Locate the cell with the specified text and output its [x, y] center coordinate. 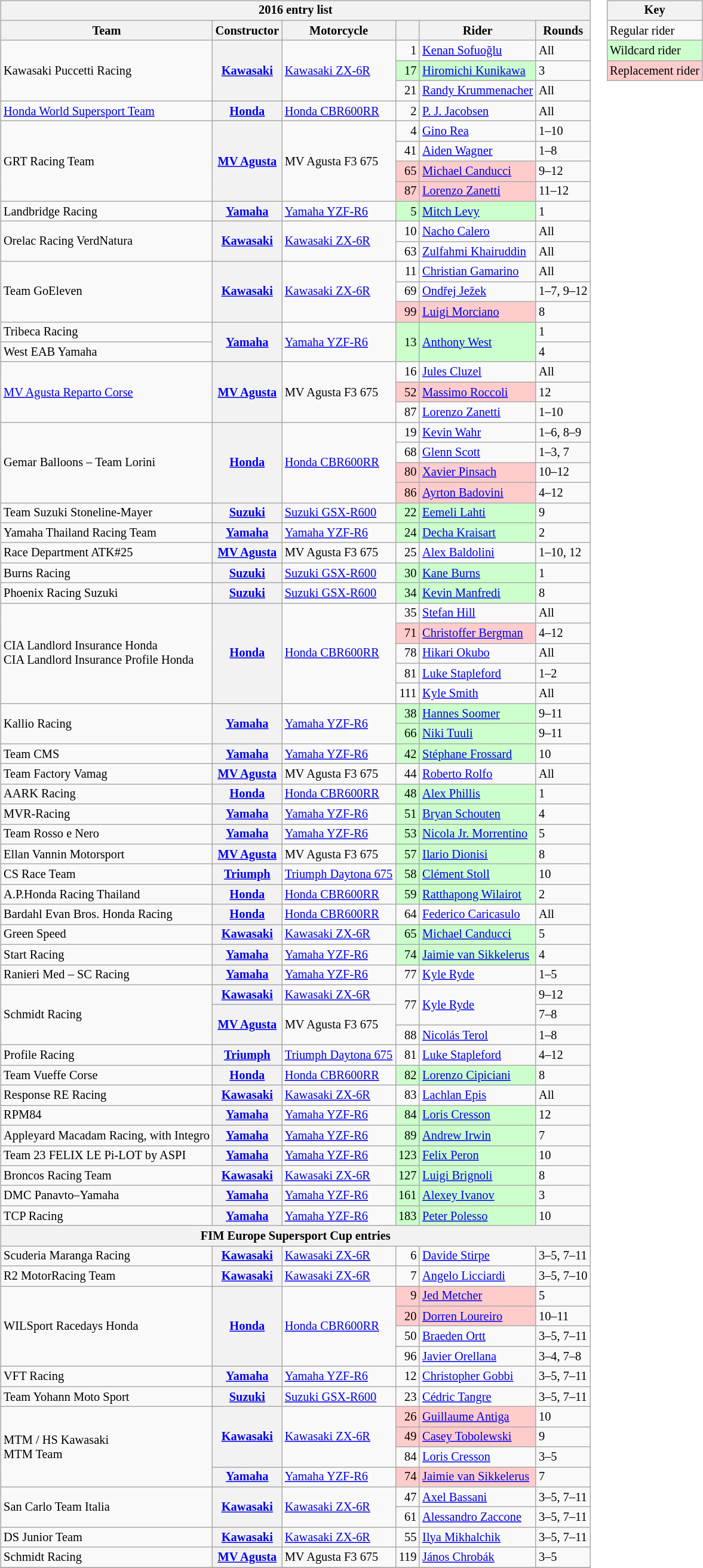
R2 MotorRacing Team [106, 1276]
VFT Racing [106, 1376]
Zulfahmi Khairuddin [478, 252]
2016 entry list [295, 11]
123 [407, 1156]
Kallio Racing [106, 723]
66 [407, 734]
68 [407, 452]
61 [407, 1517]
A.P.Honda Racing Thailand [106, 895]
38 [407, 714]
20 [407, 1316]
Alessandro Zaccone [478, 1517]
47 [407, 1497]
Burns Racing [106, 573]
Ranieri Med – SC Racing [106, 975]
Ellan Vannin Motorsport [106, 854]
11 [407, 272]
Bryan Schouten [478, 814]
10–11 [563, 1316]
Aiden Wagner [478, 151]
Replacement rider [655, 71]
Nacho Calero [478, 232]
21 [407, 91]
48 [407, 794]
Braeden Ortt [478, 1336]
17 [407, 71]
1–6, 8–9 [563, 432]
Lorenzo Cipiciani [478, 1075]
Rounds [563, 30]
78 [407, 654]
Hikari Okubo [478, 654]
Cédric Tangre [478, 1397]
Phoenix Racing Suzuki [106, 593]
P. J. Jacobsen [478, 111]
3–4, 7–8 [563, 1357]
WILSport Racedays Honda [106, 1326]
50 [407, 1336]
Race Department ATK#25 [106, 553]
Luigi Brignoli [478, 1176]
Andrew Irwin [478, 1135]
Constructor [247, 30]
Kevin Wahr [478, 432]
16 [407, 372]
49 [407, 1437]
30 [407, 573]
Mitch Levy [478, 211]
111 [407, 694]
Team [106, 30]
58 [407, 874]
Team Factory Vamag [106, 774]
80 [407, 473]
Scuderia Maranga Racing [106, 1256]
Nicolás Terol [478, 1035]
26 [407, 1417]
41 [407, 151]
Kyle Smith [478, 694]
CIA Landlord Insurance HondaCIA Landlord Insurance Profile Honda [106, 653]
59 [407, 895]
1–7, 9–12 [563, 292]
Dorren Loureiro [478, 1316]
82 [407, 1075]
Gino Rea [478, 131]
Profile Racing [106, 1055]
Decha Kraisart [478, 533]
3–5, 7–10 [563, 1276]
183 [407, 1216]
Stéphane Frossard [478, 754]
TCP Racing [106, 1216]
Team CMS [106, 754]
83 [407, 1095]
Team Suzuki Stoneline-Mayer [106, 513]
Angelo Licciardi [478, 1276]
63 [407, 252]
Jules Cluzel [478, 372]
Kevin Manfredi [478, 593]
Gemar Balloons – Team Lorini [106, 462]
25 [407, 553]
RPM84 [106, 1116]
Ratthapong Wilairot [478, 895]
Team GoEleven [106, 291]
1–3, 7 [563, 452]
Landbridge Racing [106, 211]
AARK Racing [106, 794]
57 [407, 854]
Luigi Morciano [478, 312]
88 [407, 1035]
Regular rider [655, 30]
23 [407, 1397]
Ilario Dionisi [478, 854]
11–12 [563, 192]
Guillaume Antiga [478, 1417]
Randy Krummenacher [478, 91]
Anthony West [478, 341]
Jed Metcher [478, 1296]
1–2 [563, 673]
69 [407, 292]
Massimo Roccoli [478, 392]
Team Rosso e Nero [106, 834]
Lachlan Epis [478, 1095]
Eemeli Lahti [478, 513]
Broncos Racing Team [106, 1176]
64 [407, 914]
Tribeca Racing [106, 332]
Alex Baldolini [478, 553]
Team Vueffe Corse [106, 1075]
96 [407, 1357]
55 [407, 1538]
Stefan Hill [478, 613]
24 [407, 533]
71 [407, 633]
Roberto Rolfo [478, 774]
6 [407, 1256]
Appleyard Macadam Racing, with Integro [106, 1135]
34 [407, 593]
Yamaha Thailand Racing Team [106, 533]
Casey Tobolewski [478, 1437]
János Chrobák [478, 1557]
35 [407, 613]
DS Junior Team [106, 1538]
Motorcycle [339, 30]
1–10, 12 [563, 553]
Rider [478, 30]
86 [407, 492]
161 [407, 1196]
Orelac Racing VerdNatura [106, 241]
Christopher Gobbi [478, 1376]
Axel Bassani [478, 1497]
Alex Phillis [478, 794]
Green Speed [106, 935]
MTM / HS KawasakiMTM Team [106, 1447]
CS Race Team [106, 874]
Ilya Mikhalchik [478, 1538]
Hiromichi Kunikawa [478, 71]
Alexey Ivanov [478, 1196]
Response RE Racing [106, 1095]
Christian Gamarino [478, 272]
Glenn Scott [478, 452]
Hannes Soomer [478, 714]
MV Agusta Reparto Corse [106, 392]
89 [407, 1135]
Davide Stirpe [478, 1256]
Javier Orellana [478, 1357]
Wildcard rider [655, 51]
10–12 [563, 473]
Clément Stoll [478, 874]
44 [407, 774]
GRT Racing Team [106, 161]
Ayrton Badovini [478, 492]
Kawasaki Puccetti Racing [106, 70]
Key [655, 11]
19 [407, 432]
FIM Europe Supersport Cup entries [295, 1236]
22 [407, 513]
Ondřej Ježek [478, 292]
Peter Polesso [478, 1216]
Felix Peron [478, 1156]
53 [407, 834]
42 [407, 754]
West EAB Yamaha [106, 352]
San Carlo Team Italia [106, 1507]
127 [407, 1176]
Nicola Jr. Morrentino [478, 834]
51 [407, 814]
7–8 [563, 1015]
DMC Panavto–Yamaha [106, 1196]
52 [407, 392]
Start Racing [106, 954]
Team 23 FELIX LE Pi-LOT by ASPI [106, 1156]
99 [407, 312]
Team Yohann Moto Sport [106, 1397]
Kane Burns [478, 573]
Xavier Pinsach [478, 473]
Kenan Sofuoğlu [478, 51]
1–5 [563, 975]
Federico Caricasulo [478, 914]
Bardahl Evan Bros. Honda Racing [106, 914]
Niki Tuuli [478, 734]
119 [407, 1557]
MVR-Racing [106, 814]
Honda World Supersport Team [106, 111]
13 [407, 341]
Christoffer Bergman [478, 633]
